Return the [X, Y] coordinate for the center point of the cell that contains the specified text.  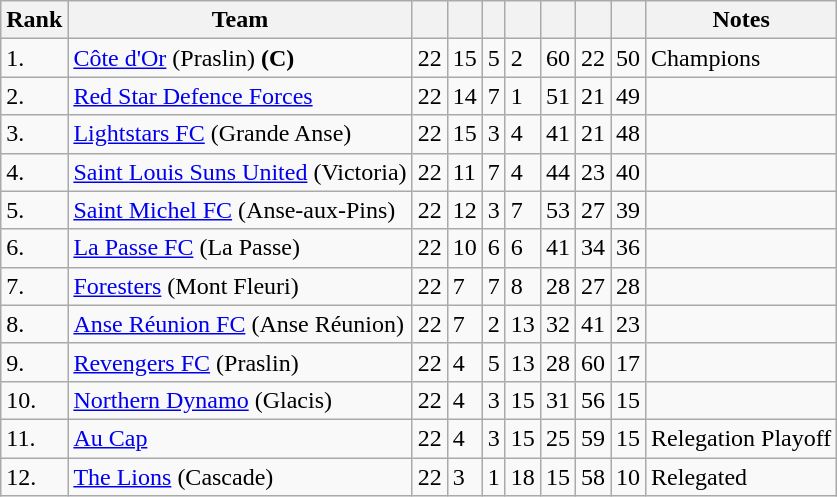
5. [34, 210]
Anse Réunion FC (Anse Réunion) [240, 324]
Team [240, 20]
51 [558, 96]
Relegated [742, 477]
8 [522, 286]
3. [34, 134]
12 [464, 210]
53 [558, 210]
12. [34, 477]
Relegation Playoff [742, 438]
17 [628, 362]
50 [628, 58]
32 [558, 324]
34 [592, 248]
Champions [742, 58]
The Lions (Cascade) [240, 477]
Rank [34, 20]
Saint Michel FC (Anse-aux-Pins) [240, 210]
1. [34, 58]
48 [628, 134]
31 [558, 400]
2. [34, 96]
11. [34, 438]
8. [34, 324]
Côte d'Or (Praslin) (C) [240, 58]
59 [592, 438]
14 [464, 96]
9. [34, 362]
Red Star Defence Forces [240, 96]
36 [628, 248]
Northern Dynamo (Glacis) [240, 400]
25 [558, 438]
6. [34, 248]
Au Cap [240, 438]
11 [464, 172]
44 [558, 172]
7. [34, 286]
39 [628, 210]
4. [34, 172]
La Passe FC (La Passe) [240, 248]
49 [628, 96]
Notes [742, 20]
58 [592, 477]
Revengers FC (Praslin) [240, 362]
18 [522, 477]
Saint Louis Suns United (Victoria) [240, 172]
Foresters (Mont Fleuri) [240, 286]
40 [628, 172]
10. [34, 400]
56 [592, 400]
Lightstars FC (Grande Anse) [240, 134]
